Pinpoint the cell where the given text exists, returning its (x, y) midpoint coordinate. 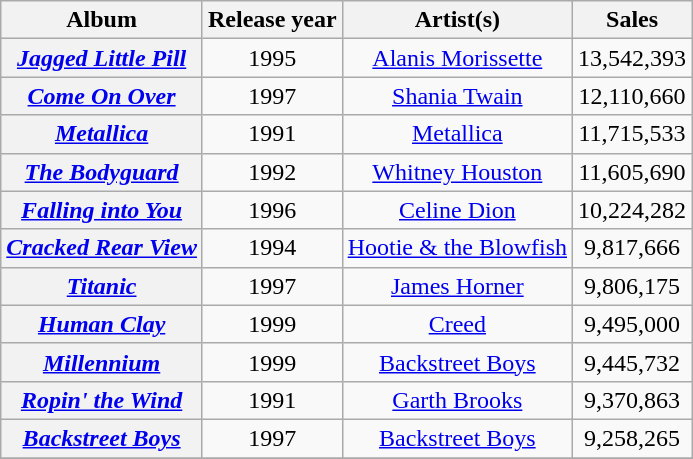
Alanis Morissette (457, 58)
12,110,660 (632, 96)
9,806,175 (632, 286)
1994 (272, 248)
Celine Dion (457, 210)
9,495,000 (632, 324)
Jagged Little Pill (102, 58)
1996 (272, 210)
Whitney Houston (457, 172)
Titanic (102, 286)
9,817,666 (632, 248)
10,224,282 (632, 210)
11,605,690 (632, 172)
Ropin' the Wind (102, 400)
Shania Twain (457, 96)
Sales (632, 20)
Artist(s) (457, 20)
9,370,863 (632, 400)
11,715,533 (632, 134)
The Bodyguard (102, 172)
Creed (457, 324)
Human Clay (102, 324)
9,258,265 (632, 438)
13,542,393 (632, 58)
Album (102, 20)
Millennium (102, 362)
Hootie & the Blowfish (457, 248)
Release year (272, 20)
1992 (272, 172)
Cracked Rear View (102, 248)
Falling into You (102, 210)
1995 (272, 58)
James Horner (457, 286)
Come On Over (102, 96)
9,445,732 (632, 362)
Garth Brooks (457, 400)
